Detect which cell encompasses the target text, then output its [x, y] center coordinate. 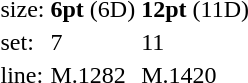
7 [93, 42]
